Detect which cell encompasses the target text, then output its (X, Y) center coordinate. 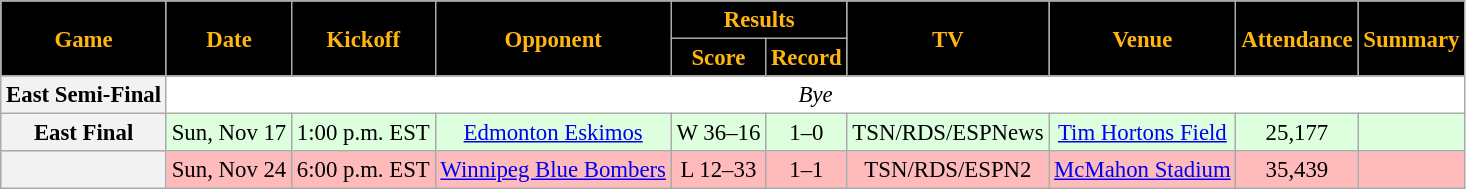
Kickoff (364, 38)
1–0 (806, 133)
Tim Hortons Field (1142, 133)
East Final (84, 133)
Bye (815, 95)
Summary (1412, 38)
Date (228, 38)
Game (84, 38)
Edmonton Eskimos (553, 133)
Score (718, 58)
McMahon Stadium (1142, 170)
TSN/RDS/ESPN2 (948, 170)
25,177 (1297, 133)
TV (948, 38)
Record (806, 58)
Opponent (553, 38)
Winnipeg Blue Bombers (553, 170)
Sun, Nov 24 (228, 170)
35,439 (1297, 170)
L 12–33 (718, 170)
6:00 p.m. EST (364, 170)
Attendance (1297, 38)
W 36–16 (718, 133)
Sun, Nov 17 (228, 133)
East Semi-Final (84, 95)
1–1 (806, 170)
1:00 p.m. EST (364, 133)
TSN/RDS/ESPNews (948, 133)
Venue (1142, 38)
Results (759, 20)
